Scan for the cell matching the given text and deliver its [X, Y] coordinate at center. 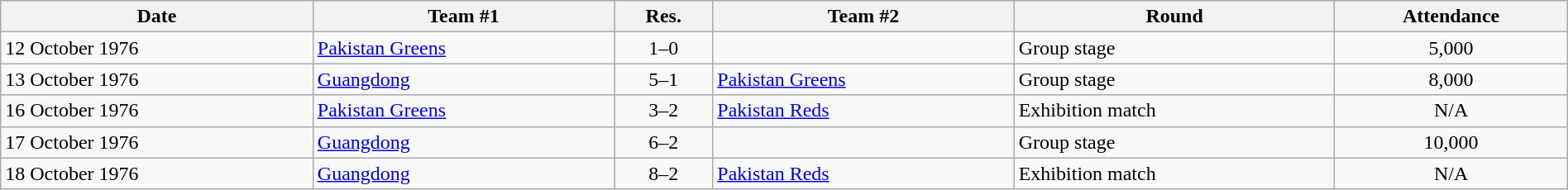
Team #1 [463, 17]
18 October 1976 [157, 173]
16 October 1976 [157, 111]
13 October 1976 [157, 79]
Team #2 [863, 17]
17 October 1976 [157, 142]
Round [1174, 17]
5–1 [663, 79]
Date [157, 17]
3–2 [663, 111]
Attendance [1451, 17]
8,000 [1451, 79]
12 October 1976 [157, 48]
5,000 [1451, 48]
1–0 [663, 48]
10,000 [1451, 142]
8–2 [663, 173]
6–2 [663, 142]
Res. [663, 17]
